Provide the [X, Y] coordinate of the cell's center where the given text is located.  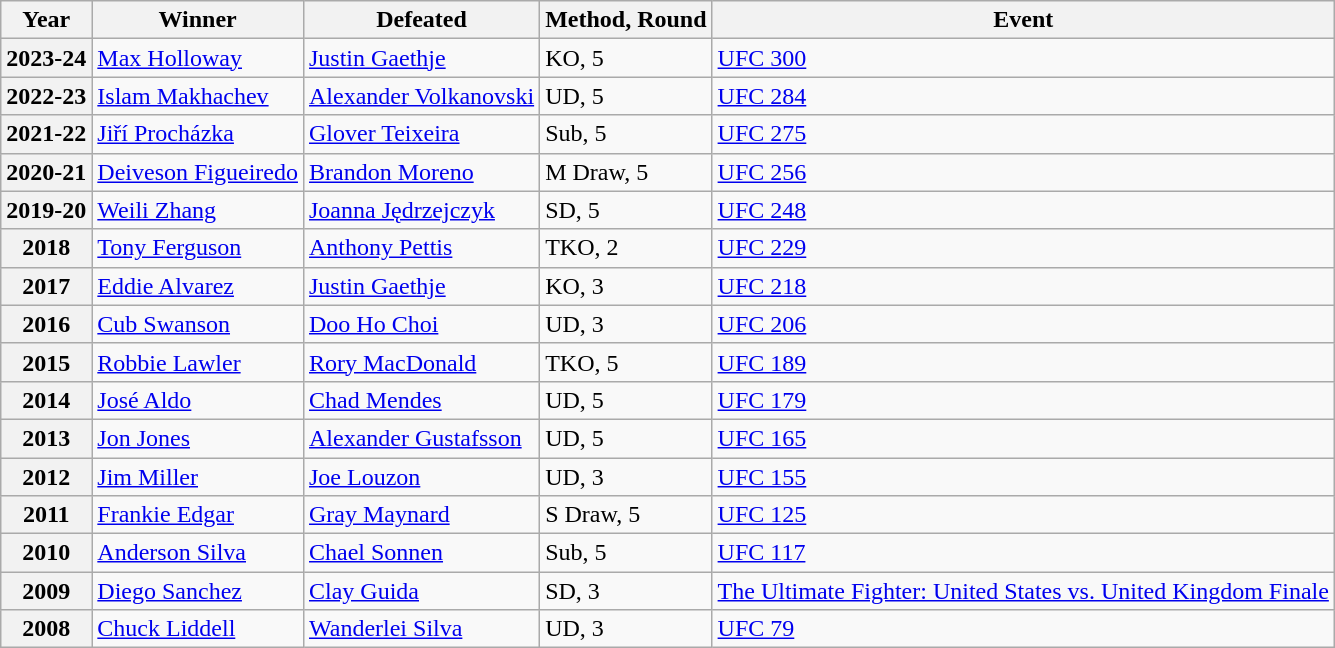
The Ultimate Fighter: United States vs. United Kingdom Finale [1023, 591]
Diego Sanchez [198, 591]
Anderson Silva [198, 553]
2016 [46, 324]
SD, 5 [626, 210]
2014 [46, 400]
TKO, 5 [626, 362]
2017 [46, 286]
Islam Makhachev [198, 96]
2011 [46, 515]
Brandon Moreno [421, 172]
UFC 206 [1023, 324]
2023-24 [46, 58]
Clay Guida [421, 591]
Defeated [421, 20]
UFC 117 [1023, 553]
UFC 300 [1023, 58]
2020-21 [46, 172]
UFC 155 [1023, 477]
UFC 179 [1023, 400]
Wanderlei Silva [421, 629]
Event [1023, 20]
KO, 5 [626, 58]
Weili Zhang [198, 210]
UFC 79 [1023, 629]
UFC 284 [1023, 96]
Max Holloway [198, 58]
Chael Sonnen [421, 553]
UFC 218 [1023, 286]
Jon Jones [198, 438]
KO, 3 [626, 286]
Alexander Gustafsson [421, 438]
2009 [46, 591]
UFC 275 [1023, 134]
Joe Louzon [421, 477]
2010 [46, 553]
2013 [46, 438]
Chad Mendes [421, 400]
UFC 125 [1023, 515]
José Aldo [198, 400]
Year [46, 20]
2021-22 [46, 134]
M Draw, 5 [626, 172]
TKO, 2 [626, 248]
UFC 165 [1023, 438]
Eddie Alvarez [198, 286]
UFC 229 [1023, 248]
Doo Ho Choi [421, 324]
Glover Teixeira [421, 134]
Chuck Liddell [198, 629]
2012 [46, 477]
Winner [198, 20]
2022-23 [46, 96]
Cub Swanson [198, 324]
UFC 256 [1023, 172]
UFC 248 [1023, 210]
Method, Round [626, 20]
Jiří Procházka [198, 134]
Tony Ferguson [198, 248]
S Draw, 5 [626, 515]
Jim Miller [198, 477]
UFC 189 [1023, 362]
2015 [46, 362]
Joanna Jędrzejczyk [421, 210]
Alexander Volkanovski [421, 96]
Rory MacDonald [421, 362]
2019-20 [46, 210]
Frankie Edgar [198, 515]
Robbie Lawler [198, 362]
Deiveson Figueiredo [198, 172]
2018 [46, 248]
2008 [46, 629]
SD, 3 [626, 591]
Gray Maynard [421, 515]
Anthony Pettis [421, 248]
